Find where the given text appears and provide that cell's center as [x, y] coordinate. 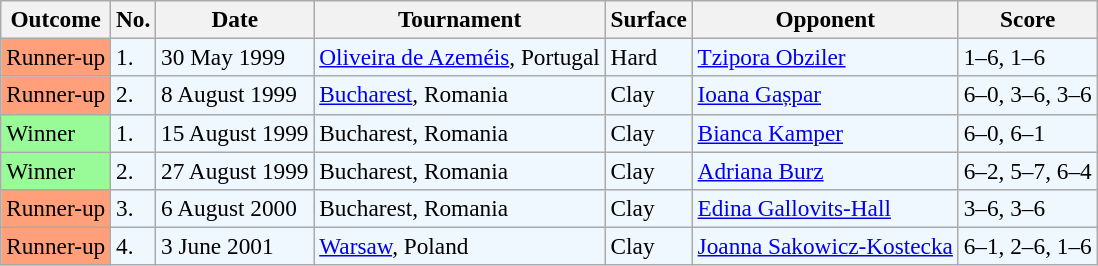
8 August 1999 [235, 95]
27 August 1999 [235, 170]
Tzipora Obziler [825, 57]
3 June 2001 [235, 246]
6–0, 6–1 [1028, 133]
Date [235, 19]
Opponent [825, 19]
6–0, 3–6, 3–6 [1028, 95]
6–2, 5–7, 6–4 [1028, 170]
Outcome [56, 19]
Score [1028, 19]
6 August 2000 [235, 208]
Surface [648, 19]
3–6, 3–6 [1028, 208]
Warsaw, Poland [460, 246]
Oliveira de Azeméis, Portugal [460, 57]
Edina Gallovits-Hall [825, 208]
Tournament [460, 19]
4. [134, 246]
15 August 1999 [235, 133]
1–6, 1–6 [1028, 57]
6–1, 2–6, 1–6 [1028, 246]
Ioana Gașpar [825, 95]
No. [134, 19]
3. [134, 208]
Joanna Sakowicz-Kostecka [825, 246]
Adriana Burz [825, 170]
Bianca Kamper [825, 133]
Hard [648, 57]
30 May 1999 [235, 57]
